From the cell containing the given text, extract its center point as [X, Y] coordinate. 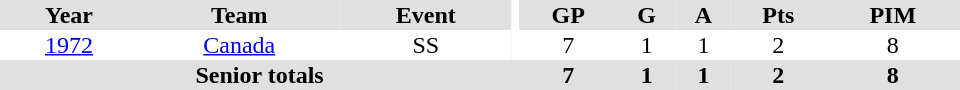
Year [69, 15]
SS [426, 45]
1972 [69, 45]
Event [426, 15]
G [646, 15]
Senior totals [260, 75]
Team [240, 15]
GP [568, 15]
A [704, 15]
Canada [240, 45]
Pts [778, 15]
PIM [893, 15]
